Provide the [x, y] coordinate of the cell's center where the given text is located.  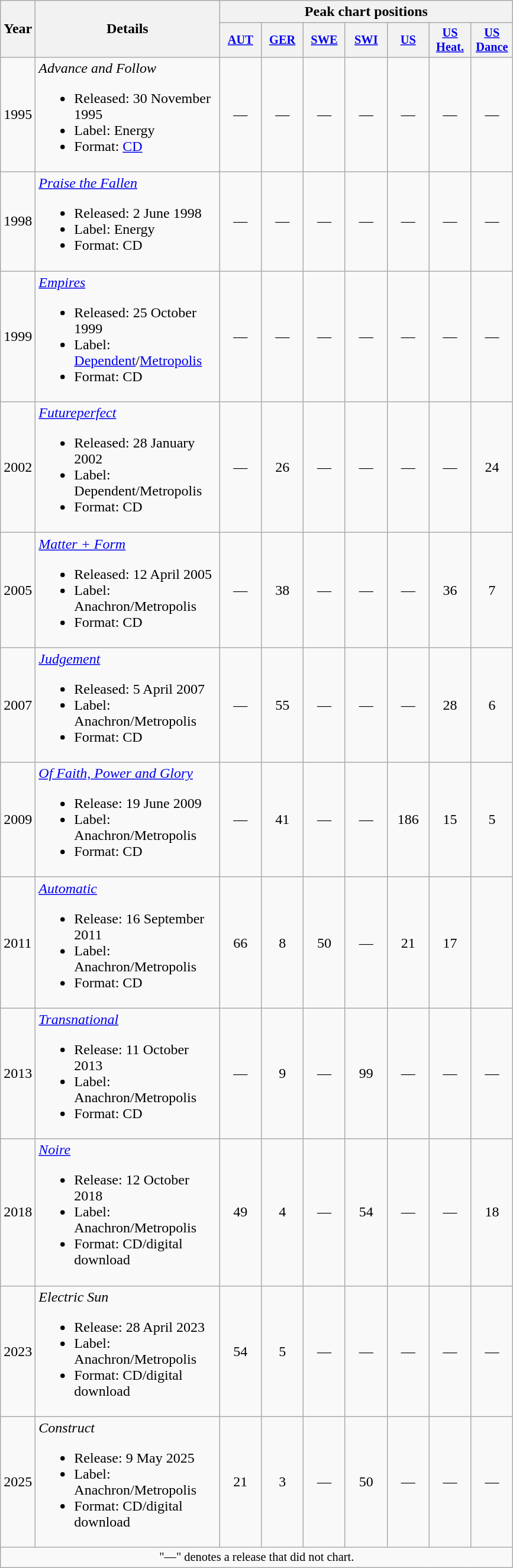
2002 [18, 468]
99 [366, 1074]
38 [283, 590]
EmpiresReleased: 25 October 1999Label: Dependent/MetropolisFormat: CD [128, 336]
SWE [324, 40]
AUT [240, 40]
17 [450, 942]
2009 [18, 820]
Praise the FallenReleased: 2 June 1998Label: EnergyFormat: CD [128, 221]
GER [283, 40]
7 [492, 590]
36 [450, 590]
Electric SunRelease: 28 April 2023Label: Anachron/MetropolisFormat: CD/digital download [128, 1351]
15 [450, 820]
Advance and FollowReleased: 30 November 1995Label: EnergyFormat: CD [128, 114]
Peak chart positions [366, 12]
1995 [18, 114]
USDance [492, 40]
1999 [18, 336]
JudgementReleased: 5 April 2007Label: Anachron/MetropolisFormat: CD [128, 705]
2007 [18, 705]
ConstructRelease: 9 May 2025Label: Anachron/MetropolisFormat: CD/digital download [128, 1482]
55 [283, 705]
26 [283, 468]
2018 [18, 1212]
"—" denotes a release that did not chart. [257, 1557]
41 [283, 820]
18 [492, 1212]
49 [240, 1212]
US [408, 40]
24 [492, 468]
6 [492, 705]
2025 [18, 1482]
USHeat. [450, 40]
2011 [18, 942]
28 [450, 705]
186 [408, 820]
8 [283, 942]
TransnationalRelease: 11 October 2013Label: Anachron/MetropolisFormat: CD [128, 1074]
Year [18, 29]
2023 [18, 1351]
9 [283, 1074]
1998 [18, 221]
2013 [18, 1074]
Matter + FormReleased: 12 April 2005Label: Anachron/MetropolisFormat: CD [128, 590]
NoireRelease: 12 October 2018Label: Anachron/MetropolisFormat: CD/digital download [128, 1212]
3 [283, 1482]
AutomaticRelease: 16 September 2011Label: Anachron/MetropolisFormat: CD [128, 942]
2005 [18, 590]
4 [283, 1212]
Details [128, 29]
FutureperfectReleased: 28 January 2002Label: Dependent/MetropolisFormat: CD [128, 468]
SWI [366, 40]
66 [240, 942]
Of Faith, Power and GloryRelease: 19 June 2009Label: Anachron/MetropolisFormat: CD [128, 820]
